Identify which cell holds the provided text, then report its [X, Y] central coordinate. 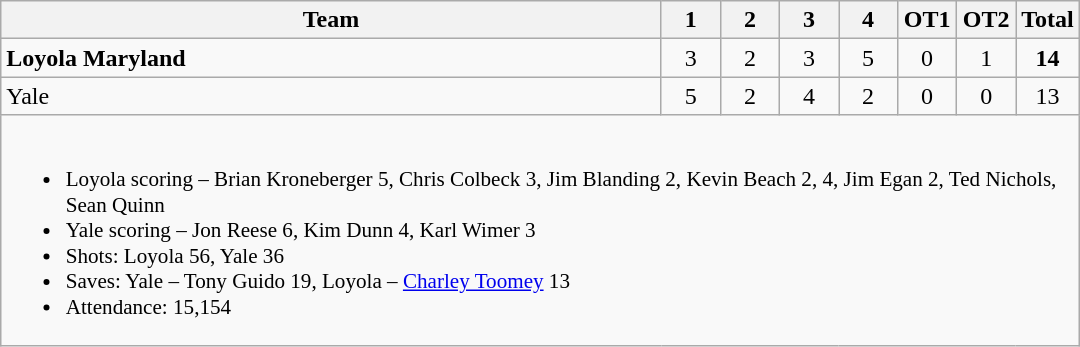
Team [332, 20]
Loyola Maryland [332, 58]
Yale [332, 96]
OT2 [986, 20]
Total [1048, 20]
13 [1048, 96]
OT1 [928, 20]
14 [1048, 58]
